Identify which cell holds the provided text, then report its [x, y] central coordinate. 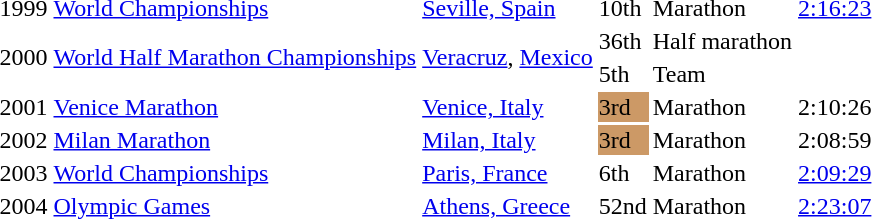
Venice, Italy [508, 107]
5th [622, 74]
World Championships [235, 173]
Veracruz, Mexico [508, 58]
Half marathon [722, 41]
Milan, Italy [508, 140]
World Half Marathon Championships [235, 58]
Paris, France [508, 173]
6th [622, 173]
Milan Marathon [235, 140]
Venice Marathon [235, 107]
Team [722, 74]
36th [622, 41]
